Locate the cell with the specified text and output its [x, y] center coordinate. 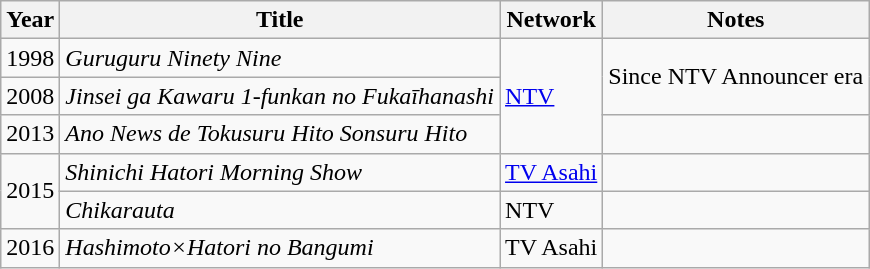
2016 [30, 248]
Guruguru Ninety Nine [280, 58]
Hashimoto×Hatori no Bangumi [280, 248]
2008 [30, 96]
Chikarauta [280, 210]
Network [552, 20]
Shinichi Hatori Morning Show [280, 172]
2013 [30, 134]
1998 [30, 58]
Jinsei ga Kawaru 1-funkan no Fukaīhanashi [280, 96]
2015 [30, 191]
Title [280, 20]
Ano News de Tokusuru Hito Sonsuru Hito [280, 134]
Year [30, 20]
Notes [736, 20]
Since NTV Announcer era [736, 77]
